Return [X, Y] of the center of cell containing provided text 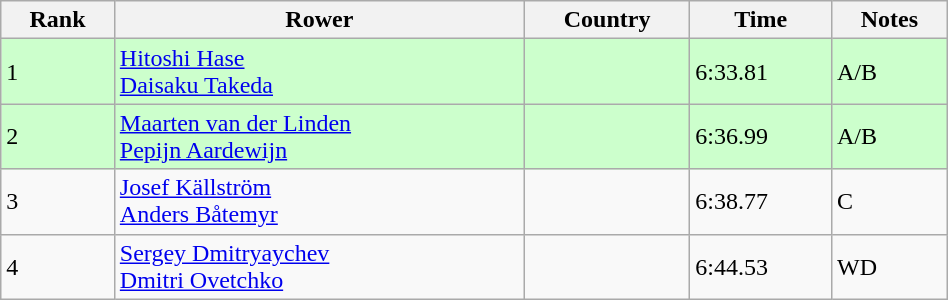
Hitoshi Hase Daisaku Takeda [319, 72]
6:36.99 [761, 136]
Country [606, 20]
6:38.77 [761, 202]
Rower [319, 20]
3 [58, 202]
WD [889, 266]
Josef Källström Anders Båtemyr [319, 202]
Sergey Dmitryaychev Dmitri Ovetchko [319, 266]
Notes [889, 20]
Time [761, 20]
1 [58, 72]
Maarten van der Linden Pepijn Aardewijn [319, 136]
6:44.53 [761, 266]
4 [58, 266]
C [889, 202]
2 [58, 136]
Rank [58, 20]
6:33.81 [761, 72]
